Return the (X, Y) coordinate for the center point of the cell that contains the specified text.  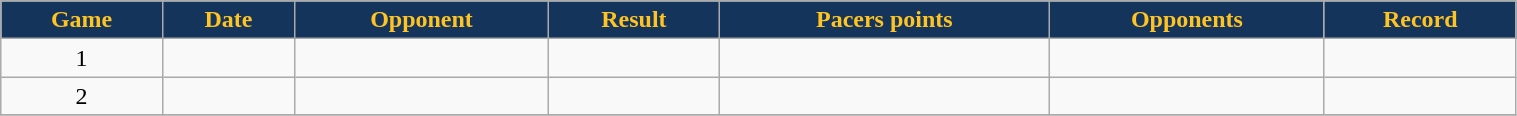
Record (1420, 20)
Opponents (1186, 20)
1 (82, 58)
Opponent (421, 20)
Result (634, 20)
Date (228, 20)
2 (82, 96)
Game (82, 20)
Pacers points (884, 20)
